Return the [x, y] coordinate for the center point of the cell that contains the specified text.  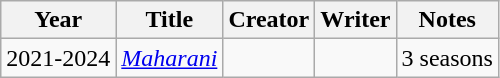
2021-2024 [58, 58]
Maharani [170, 58]
Year [58, 20]
3 seasons [447, 58]
Writer [356, 20]
Notes [447, 20]
Title [170, 20]
Creator [269, 20]
